Locate the cell with the specified text and output its [X, Y] center coordinate. 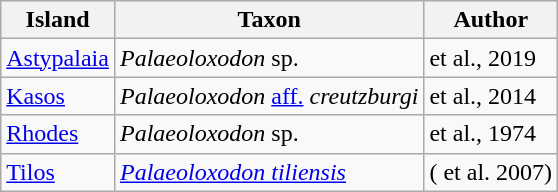
et al., 1974 [491, 134]
et al., 2019 [491, 58]
Rhodes [58, 134]
Island [58, 20]
Tilos [58, 172]
et al., 2014 [491, 96]
Taxon [268, 20]
( et al. 2007) [491, 172]
Kasos [58, 96]
Palaeoloxodon aff. creutzburgi [268, 96]
Astypalaia [58, 58]
Author [491, 20]
Palaeoloxodon tiliensis [268, 172]
